Output the (X, Y) coordinate of the center of the cell containing the given text.  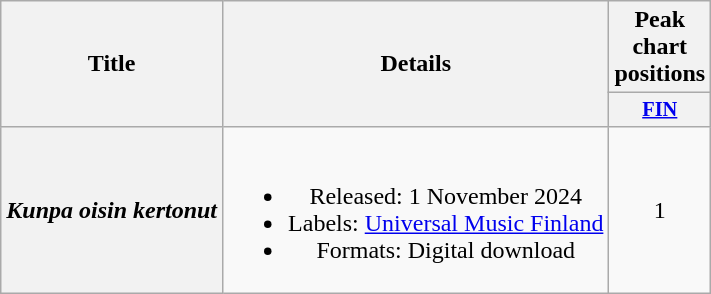
Released: 1 November 2024Labels: Universal Music FinlandFormats: Digital download (416, 210)
Details (416, 64)
Kunpa oisin kertonut (112, 210)
1 (660, 210)
Peak chart positions (660, 47)
Title (112, 64)
FIN (660, 110)
